Search for the cell housing the specified text and yield its (x, y) center coordinate. 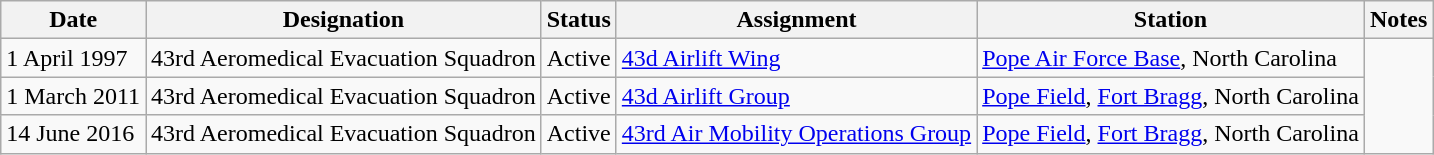
Designation (344, 20)
Assignment (796, 20)
1 March 2011 (74, 96)
43rd Air Mobility Operations Group (796, 134)
Date (74, 20)
43d Airlift Group (796, 96)
43d Airlift Wing (796, 58)
Status (578, 20)
Station (1171, 20)
14 June 2016 (74, 134)
Pope Air Force Base, North Carolina (1171, 58)
Notes (1398, 20)
1 April 1997 (74, 58)
